From the cell containing the given text, extract its center point as (x, y) coordinate. 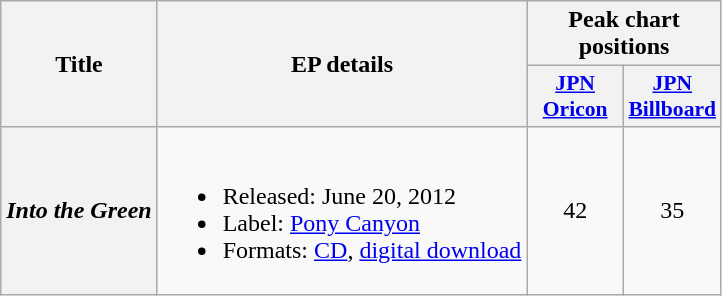
JPNOricon (576, 96)
42 (576, 210)
Peak chart positions (624, 34)
JPNBillboard (672, 96)
Into the Green (79, 210)
35 (672, 210)
Title (79, 64)
Released: June 20, 2012Label: Pony CanyonFormats: CD, digital download (342, 210)
EP details (342, 64)
